Output the [X, Y] coordinate of the center of the cell containing the given text.  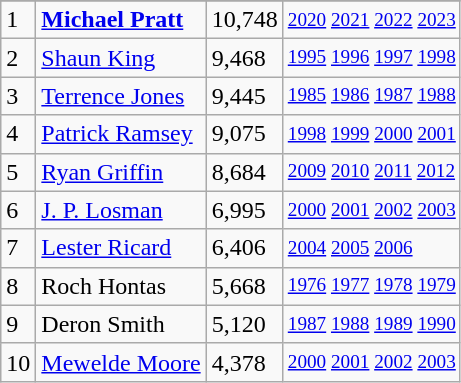
9,075 [244, 134]
8 [18, 286]
Ryan Griffin [121, 172]
6,406 [244, 248]
2020 2021 2022 2023 [372, 20]
10,748 [244, 20]
Shaun King [121, 58]
4,378 [244, 362]
5 [18, 172]
6,995 [244, 210]
1 [18, 20]
1998 1999 2000 2001 [372, 134]
9,445 [244, 96]
9 [18, 324]
Patrick Ramsey [121, 134]
9,468 [244, 58]
6 [18, 210]
1995 1996 1997 1998 [372, 58]
Michael Pratt [121, 20]
Roch Hontas [121, 286]
1976 1977 1978 1979 [372, 286]
Lester Ricard [121, 248]
3 [18, 96]
Deron Smith [121, 324]
5,668 [244, 286]
1987 1988 1989 1990 [372, 324]
Terrence Jones [121, 96]
8,684 [244, 172]
2 [18, 58]
Mewelde Moore [121, 362]
2004 2005 2006 [372, 248]
J. P. Losman [121, 210]
7 [18, 248]
4 [18, 134]
1985 1986 1987 1988 [372, 96]
2009 2010 2011 2012 [372, 172]
5,120 [244, 324]
10 [18, 362]
